Search for the cell housing the specified text and yield its (x, y) center coordinate. 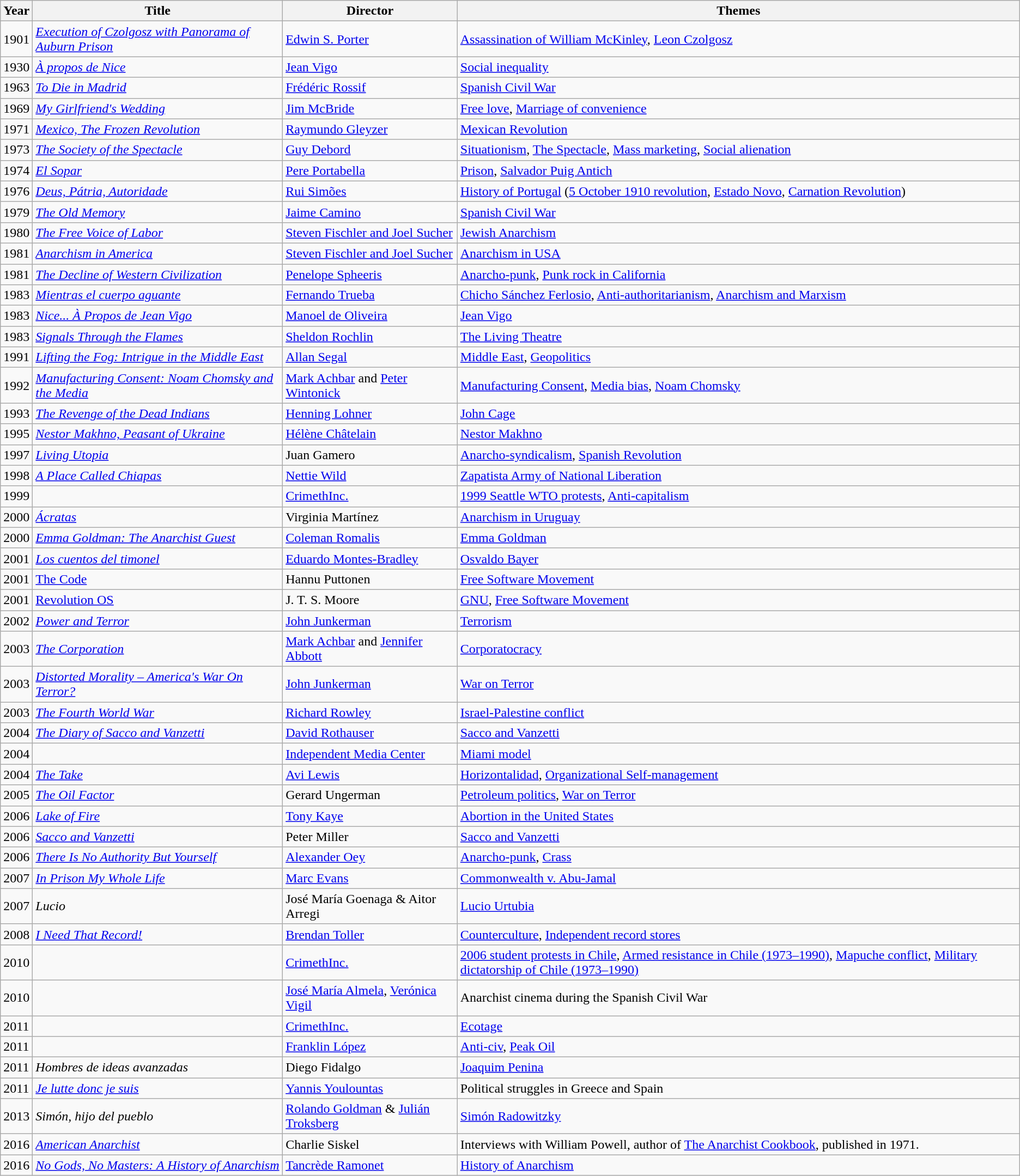
Je lutte donc je suis (158, 1088)
Chicho Sánchez Ferlosio, Anti-authoritarianism, Anarchism and Marxism (738, 295)
Deus, Pátria, Autoridade (158, 191)
The Old Memory (158, 212)
Director (371, 11)
My Girlfriend's Wedding (158, 108)
Emma Goldman (738, 538)
1976 (16, 191)
Richard Rowley (371, 712)
Anarchism in America (158, 253)
American Anarchist (158, 1144)
War on Terror (738, 684)
Pere Portabella (371, 170)
Mientras el cuerpo aguante (158, 295)
Middle East, Geopolitics (738, 357)
1991 (16, 357)
The Society of the Spectacle (158, 150)
Petroleum politics, War on Terror (738, 795)
Manufacturing Consent: Noam Chomsky and the Media (158, 386)
Lifting the Fog: Intrigue in the Middle East (158, 357)
Independent Media Center (371, 754)
Revolution OS (158, 600)
Interviews with William Powell, author of The Anarchist Cookbook, published in 1971. (738, 1144)
Prison, Salvador Puig Antich (738, 170)
1992 (16, 386)
Marc Evans (371, 878)
Situationism, The Spectacle, Mass marketing, Social alienation (738, 150)
Eduardo Montes-Bradley (371, 558)
Raymundo Gleyzer (371, 129)
No Gods, No Masters: A History of Anarchism (158, 1165)
Manufacturing Consent, Media bias, Noam Chomsky (738, 386)
Allan Segal (371, 357)
I Need That Record! (158, 934)
Tancrède Ramonet (371, 1165)
Rolando Goldman & Julián Troksberg (371, 1117)
Anarchism in USA (738, 253)
Jewish Anarchism (738, 233)
Gerard Ungerman (371, 795)
Commonwealth v. Abu-Jamal (738, 878)
2006 student protests in Chile, Armed resistance in Chile (1973–1990), Mapuche conflict, Military dictatorship of Chile (1973–1990) (738, 962)
History of Anarchism (738, 1165)
Emma Goldman: The Anarchist Guest (158, 538)
Signals Through the Flames (158, 337)
Alexander Oey (371, 857)
David Rothauser (371, 733)
Counterculture, Independent record stores (738, 934)
Israel-Palestine conflict (738, 712)
Sheldon Rochlin (371, 337)
Anti-civ, Peak Oil (738, 1047)
Peter Miller (371, 837)
Ácratas (158, 517)
Mexico, The Frozen Revolution (158, 129)
Terrorism (738, 620)
Tony Kaye (371, 816)
Henning Lohner (371, 413)
Joaquim Penina (738, 1068)
Free love, Marriage of convenience (738, 108)
Title (158, 11)
Los cuentos del timonel (158, 558)
Juan Gamero (371, 455)
1963 (16, 88)
A Place Called Chiapas (158, 476)
Mark Achbar and Peter Wintonick (371, 386)
1980 (16, 233)
The Take (158, 775)
Jim McBride (371, 108)
Anarcho-punk, Punk rock in California (738, 274)
The Oil Factor (158, 795)
1930 (16, 67)
1979 (16, 212)
1997 (16, 455)
Hélène Châtelain (371, 434)
Charlie Siskel (371, 1144)
1999 Seattle WTO protests, Anti-capitalism (738, 496)
To Die in Madrid (158, 88)
1974 (16, 170)
The Revenge of the Dead Indians (158, 413)
À propos de Nice (158, 67)
Themes (738, 11)
The Living Theatre (738, 337)
J. T. S. Moore (371, 600)
1901 (16, 39)
1995 (16, 434)
Jaime Camino (371, 212)
Franklin López (371, 1047)
Hannu Puttonen (371, 579)
Nestor Makhno, Peasant of Ukraine (158, 434)
1969 (16, 108)
Execution of Czolgosz with Panorama of Auburn Prison (158, 39)
Coleman Romalis (371, 538)
Social inequality (738, 67)
Nettie Wild (371, 476)
Diego Fidalgo (371, 1068)
There Is No Authority But Yourself (158, 857)
1971 (16, 129)
Mexican Revolution (738, 129)
GNU, Free Software Movement (738, 600)
Free Software Movement (738, 579)
The Decline of Western Civilization (158, 274)
1993 (16, 413)
The Free Voice of Labor (158, 233)
Year (16, 11)
Penelope Spheeris (371, 274)
Political struggles in Greece and Spain (738, 1088)
The Fourth World War (158, 712)
Edwin S. Porter (371, 39)
Horizontalidad, Organizational Self-management (738, 775)
2002 (16, 620)
Yannis Youlountas (371, 1088)
Rui Simões (371, 191)
Lake of Fire (158, 816)
Brendan Toller (371, 934)
Anarchism in Uruguay (738, 517)
History of Portugal (5 October 1910 revolution, Estado Novo, Carnation Revolution) (738, 191)
Distorted Morality – America's War On Terror? (158, 684)
El Sopar (158, 170)
Living Utopia (158, 455)
Simón Radowitzky (738, 1117)
Guy Debord (371, 150)
John Cage (738, 413)
Virginia Martínez (371, 517)
Mark Achbar and Jennifer Abbott (371, 649)
2005 (16, 795)
The Diary of Sacco and Vanzetti (158, 733)
Fernando Trueba (371, 295)
Frédéric Rossif (371, 88)
2008 (16, 934)
Hombres de ideas avanzadas (158, 1068)
Manoel de Oliveira (371, 316)
The Corporation (158, 649)
José María Almela, Verónica Vigil (371, 998)
In Prison My Whole Life (158, 878)
Simón, hijo del pueblo (158, 1117)
Power and Terror (158, 620)
1998 (16, 476)
Anarchist cinema during the Spanish Civil War (738, 998)
Anarcho-punk, Crass (738, 857)
Nestor Makhno (738, 434)
Corporatocracy (738, 649)
Anarcho-syndicalism, Spanish Revolution (738, 455)
Osvaldo Bayer (738, 558)
Zapatista Army of National Liberation (738, 476)
Miami model (738, 754)
Nice... À Propos de Jean Vigo (158, 316)
Ecotage (738, 1026)
José María Goenaga & Aitor Arregi (371, 906)
Assassination of William McKinley, Leon Czolgosz (738, 39)
1973 (16, 150)
Lucio Urtubia (738, 906)
The Code (158, 579)
Abortion in the United States (738, 816)
2013 (16, 1117)
Avi Lewis (371, 775)
1999 (16, 496)
Lucio (158, 906)
